Return [x, y] of the center of cell containing provided text 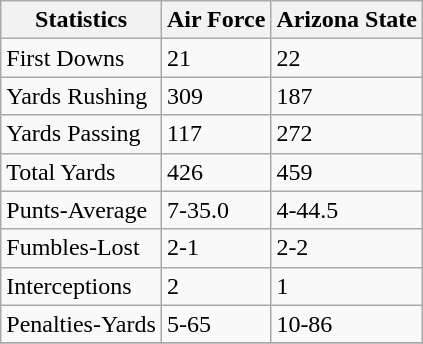
First Downs [82, 58]
1 [347, 286]
426 [216, 172]
Air Force [216, 20]
Statistics [82, 20]
309 [216, 96]
21 [216, 58]
10-86 [347, 324]
Yards Rushing [82, 96]
117 [216, 134]
272 [347, 134]
2-1 [216, 248]
Yards Passing [82, 134]
Total Yards [82, 172]
4-44.5 [347, 210]
22 [347, 58]
2 [216, 286]
Punts-Average [82, 210]
Penalties-Yards [82, 324]
7-35.0 [216, 210]
5-65 [216, 324]
459 [347, 172]
Fumbles-Lost [82, 248]
187 [347, 96]
Arizona State [347, 20]
Interceptions [82, 286]
2-2 [347, 248]
